Provide the (X, Y) coordinate of the cell's center where the given text is located.  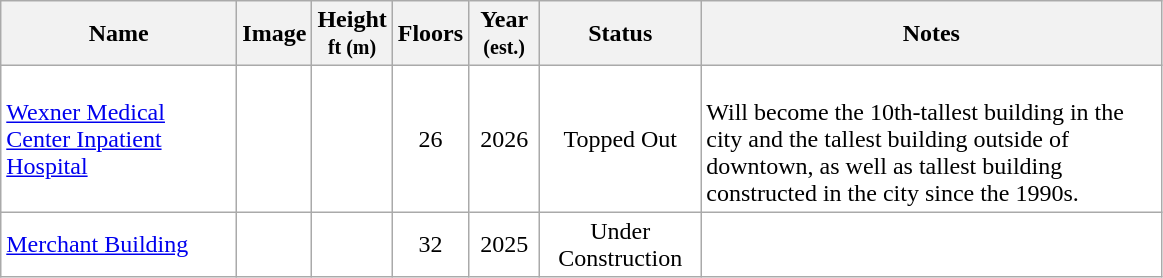
Heightft (m) (352, 34)
Merchant Building (119, 244)
2025 (504, 244)
Under Construction (620, 244)
32 (430, 244)
Status (620, 34)
Year(est.) (504, 34)
2026 (504, 139)
Wexner Medical Center Inpatient Hospital (119, 139)
Name (119, 34)
Notes (932, 34)
Floors (430, 34)
Image (274, 34)
26 (430, 139)
Topped Out (620, 139)
